Search for the cell housing the specified text and yield its (x, y) center coordinate. 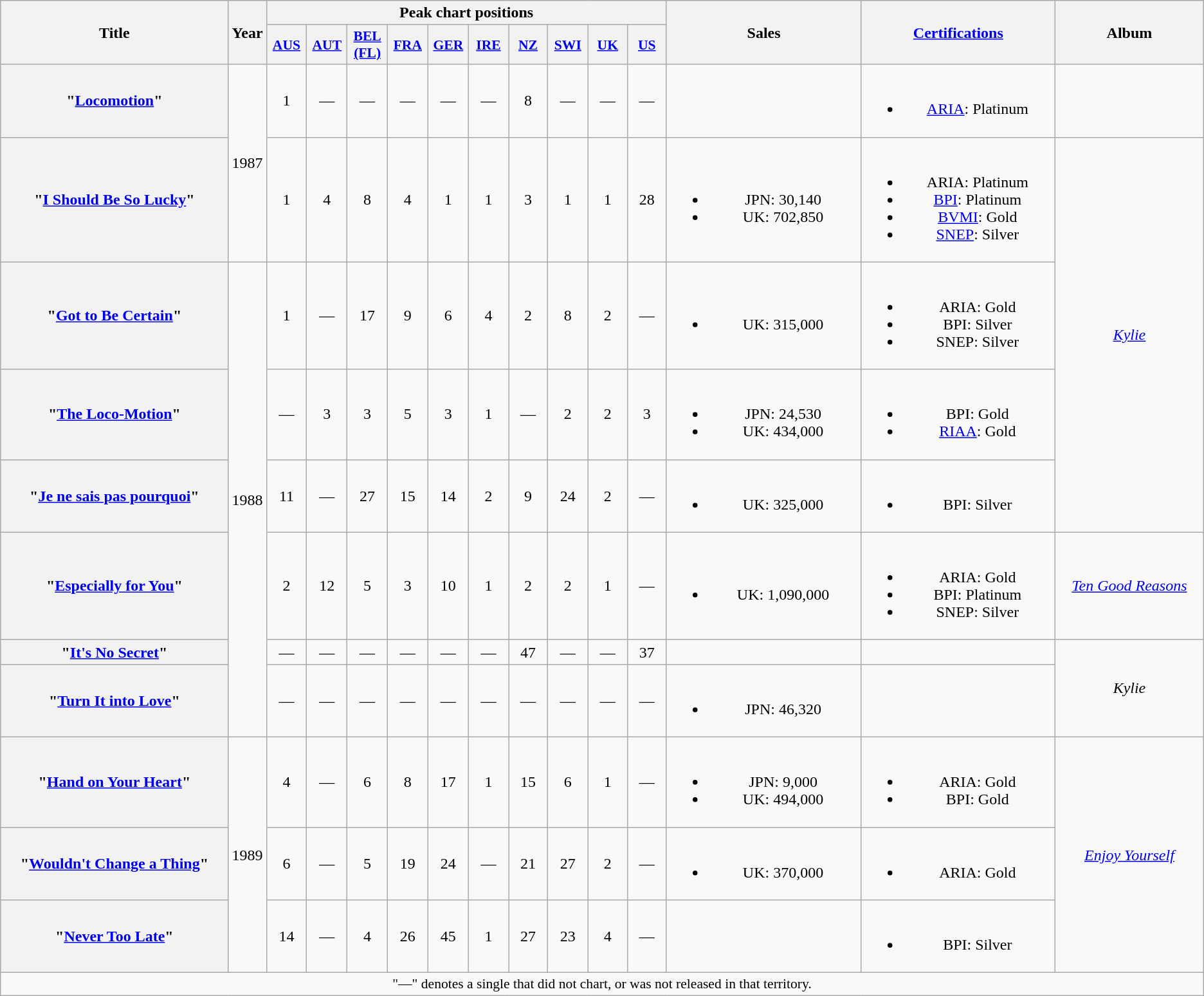
37 (647, 652)
JPN: 30,140UK: 702,850 (764, 199)
ARIA: GoldBPI: SilverSNEP: Silver (958, 315)
45 (448, 937)
ARIA: Gold (958, 863)
US (647, 45)
28 (647, 199)
Enjoy Yourself (1129, 854)
47 (529, 652)
Year (247, 32)
AUS (287, 45)
23 (569, 937)
"Wouldn't Change a Thing" (114, 863)
10 (448, 586)
"It's No Secret" (114, 652)
26 (408, 937)
"The Loco-Motion" (114, 414)
JPN: 46,320 (764, 700)
Sales (764, 32)
Peak chart positions (466, 13)
"I Should Be So Lucky" (114, 199)
ARIA: Platinum (958, 100)
"Locomotion" (114, 100)
UK: 1,090,000 (764, 586)
1989 (247, 854)
FRA (408, 45)
12 (327, 586)
19 (408, 863)
Album (1129, 32)
ARIA: PlatinumBPI: PlatinumBVMI: GoldSNEP: Silver (958, 199)
JPN: 9,000UK: 494,000 (764, 782)
UK: 315,000 (764, 315)
Title (114, 32)
"—" denotes a single that did not chart, or was not released in that territory. (602, 984)
"Hand on Your Heart" (114, 782)
11 (287, 495)
GER (448, 45)
SWI (569, 45)
UK: 325,000 (764, 495)
UK (607, 45)
"Got to Be Certain" (114, 315)
ARIA: GoldBPI: Gold (958, 782)
21 (529, 863)
Ten Good Reasons (1129, 586)
"Turn It into Love" (114, 700)
"Especially for You" (114, 586)
Certifications (958, 32)
1988 (247, 499)
IRE (488, 45)
AUT (327, 45)
ARIA: GoldBPI: PlatinumSNEP: Silver (958, 586)
BEL (FL) (368, 45)
JPN: 24,530UK: 434,000 (764, 414)
NZ (529, 45)
BPI: GoldRIAA: Gold (958, 414)
1987 (247, 163)
UK: 370,000 (764, 863)
"Je ne sais pas pourquoi" (114, 495)
"Never Too Late" (114, 937)
